Search for the cell housing the specified text and yield its [X, Y] center coordinate. 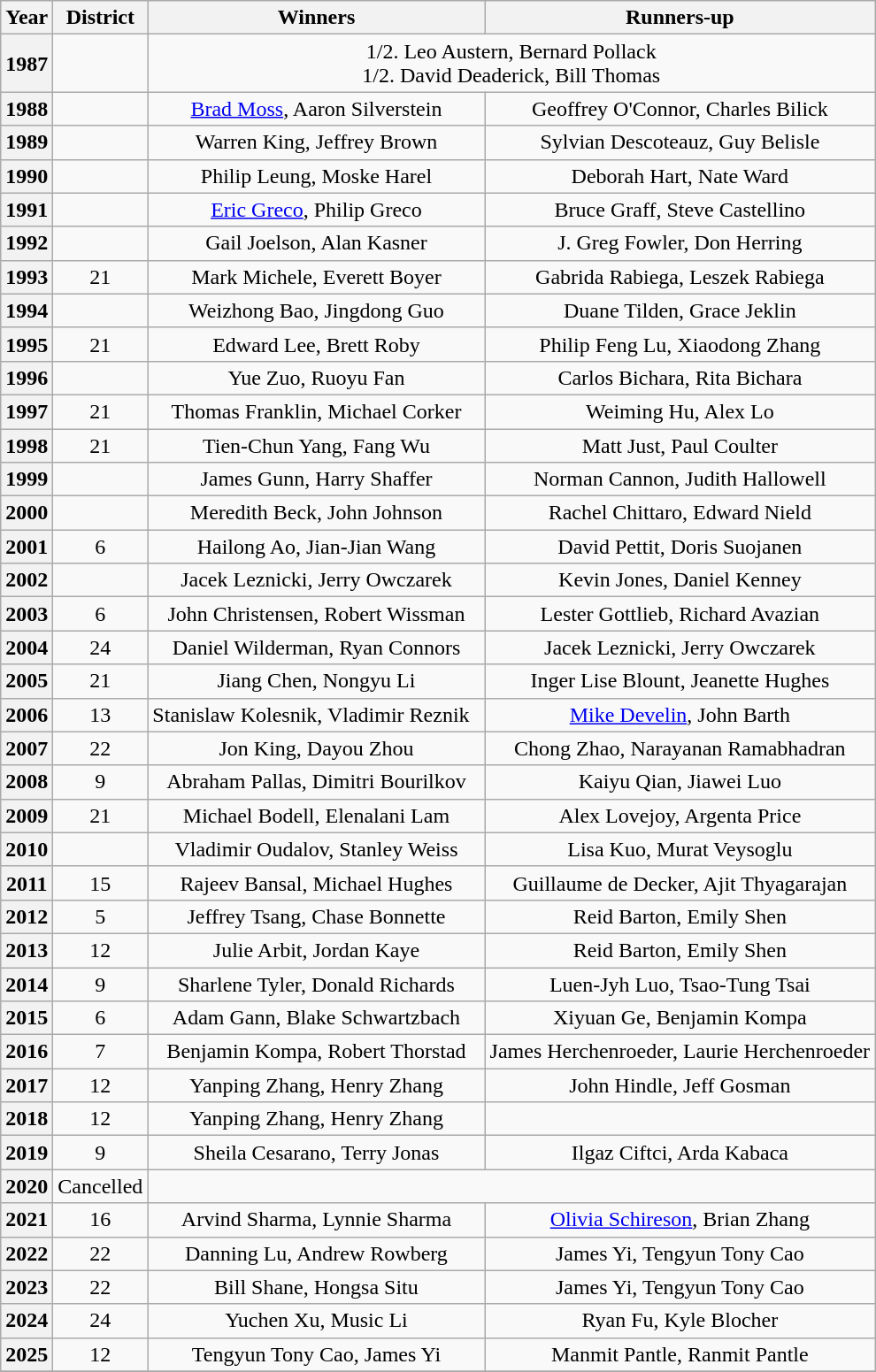
2012 [27, 916]
Sylvian Descoteauz, Guy Belisle [680, 142]
Thomas Franklin, Michael Corker [317, 411]
Lester Gottlieb, Richard Avazian [680, 614]
1990 [27, 176]
Tengyun Tony Cao, James Yi [317, 1354]
Jon King, Dayou Zhou [317, 748]
Sheila Cesarano, Terry Jonas [317, 1153]
Philip Leung, Moske Harel [317, 176]
Runners-up [680, 18]
Yuchen Xu, Music Li [317, 1321]
15 [101, 883]
Yue Zuo, Ruoyu Fan [317, 378]
Luen-Jyh Luo, Tsao-Tung Tsai [680, 985]
2022 [27, 1253]
Duane Tilden, Grace Jeklin [680, 310]
1993 [27, 277]
2021 [27, 1220]
Sharlene Tyler, Donald Richards [317, 985]
2007 [27, 748]
1987 [27, 64]
James Gunn, Harry Shaffer [317, 479]
5 [101, 916]
Weiming Hu, Alex Lo [680, 411]
Geoffrey O'Connor, Charles Bilick [680, 109]
Vladimir Oudalov, Stanley Weiss [317, 849]
Hailong Ao, Jian-Jian Wang [317, 547]
2014 [27, 985]
Carlos Bichara, Rita Bichara [680, 378]
Year [27, 18]
J. Greg Fowler, Don Herring [680, 243]
Abraham Pallas, Dimitri Bourilkov [317, 782]
2024 [27, 1321]
Rajeev Bansal, Michael Hughes [317, 883]
James Herchenroeder, Laurie Herchenroeder [680, 1052]
Bill Shane, Hongsa Situ [317, 1287]
2016 [27, 1052]
1997 [27, 411]
2004 [27, 648]
Alex Lovejoy, Argenta Price [680, 816]
Tien-Chun Yang, Fang Wu [317, 445]
2019 [27, 1153]
2013 [27, 950]
Manmit Pantle, Ranmit Pantle [680, 1354]
Matt Just, Paul Coulter [680, 445]
Bruce Graff, Steve Castellino [680, 210]
Daniel Wilderman, Ryan Connors [317, 648]
Stanislaw Kolesnik, Vladimir Reznik [317, 715]
Xiyuan Ge, Benjamin Kompa [680, 1018]
Meredith Beck, John Johnson [317, 513]
2018 [27, 1119]
Weizhong Bao, Jingdong Guo [317, 310]
Julie Arbit, Jordan Kaye [317, 950]
Mike Develin, John Barth [680, 715]
Jiang Chen, Nongyu Li [317, 681]
2005 [27, 681]
1989 [27, 142]
1998 [27, 445]
2023 [27, 1287]
Adam Gann, Blake Schwartzbach [317, 1018]
Philip Feng Lu, Xiaodong Zhang [680, 344]
David Pettit, Doris Suojanen [680, 547]
Gail Joelson, Alan Kasner [317, 243]
Arvind Sharma, Lynnie Sharma [317, 1220]
1996 [27, 378]
2002 [27, 580]
Ryan Fu, Kyle Blocher [680, 1321]
Winners [317, 18]
13 [101, 715]
2000 [27, 513]
John Christensen, Robert Wissman [317, 614]
1992 [27, 243]
Cancelled [101, 1186]
2011 [27, 883]
2001 [27, 547]
1999 [27, 479]
Mark Michele, Everett Boyer [317, 277]
1994 [27, 310]
Brad Moss, Aaron Silverstein [317, 109]
Olivia Schireson, Brian Zhang [680, 1220]
Benjamin Kompa, Robert Thorstad [317, 1052]
Edward Lee, Brett Roby [317, 344]
2010 [27, 849]
1995 [27, 344]
16 [101, 1220]
Warren King, Jeffrey Brown [317, 142]
Lisa Kuo, Murat Veysoglu [680, 849]
Chong Zhao, Narayanan Ramabhadran [680, 748]
Gabrida Rabiega, Leszek Rabiega [680, 277]
1/2. Leo Austern, Bernard Pollack 1/2. David Deaderick, Bill Thomas [511, 64]
Kevin Jones, Daniel Kenney [680, 580]
2015 [27, 1018]
1991 [27, 210]
2017 [27, 1085]
2008 [27, 782]
Eric Greco, Philip Greco [317, 210]
2003 [27, 614]
Inger Lise Blount, Jeanette Hughes [680, 681]
7 [101, 1052]
Norman Cannon, Judith Hallowell [680, 479]
District [101, 18]
Kaiyu Qian, Jiawei Luo [680, 782]
2006 [27, 715]
2009 [27, 816]
Rachel Chittaro, Edward Nield [680, 513]
2020 [27, 1186]
1988 [27, 109]
Danning Lu, Andrew Rowberg [317, 1253]
Jeffrey Tsang, Chase Bonnette [317, 916]
Guillaume de Decker, Ajit Thyagarajan [680, 883]
Deborah Hart, Nate Ward [680, 176]
Michael Bodell, Elenalani Lam [317, 816]
John Hindle, Jeff Gosman [680, 1085]
Ilgaz Ciftci, Arda Kabaca [680, 1153]
2025 [27, 1354]
